Scan for the cell matching the given text and deliver its [x, y] coordinate at center. 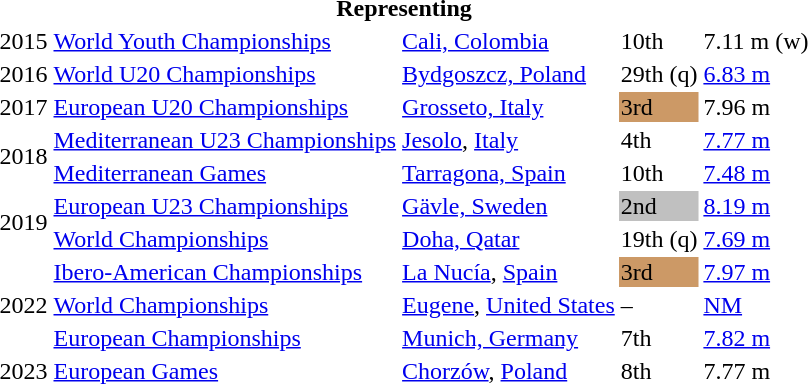
Cali, Colombia [509, 41]
World U20 Championships [225, 74]
Jesolo, Italy [509, 140]
La Nucía, Spain [509, 272]
2nd [659, 206]
Bydgoszcz, Poland [509, 74]
19th (q) [659, 239]
29th (q) [659, 74]
Gävle, Sweden [509, 206]
– [659, 305]
Doha, Qatar [509, 239]
Munich, Germany [509, 338]
European U20 Championships [225, 107]
Grosseto, Italy [509, 107]
European Championships [225, 338]
European U23 Championships [225, 206]
4th [659, 140]
World Youth Championships [225, 41]
Mediterranean U23 Championships [225, 140]
Eugene, United States [509, 305]
Mediterranean Games [225, 173]
Ibero-American Championships [225, 272]
7th [659, 338]
Tarragona, Spain [509, 173]
